Return the (x, y) coordinate for the center point of the cell that contains the specified text.  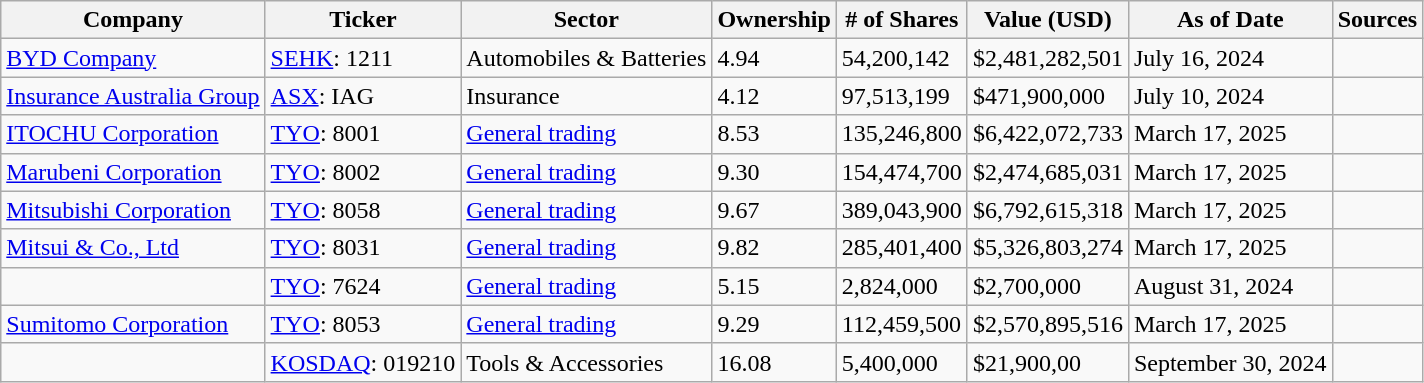
TYO: 8058 (363, 210)
Insurance (586, 96)
Company (133, 20)
389,043,900 (902, 210)
August 31, 2024 (1230, 286)
112,459,500 (902, 324)
BYD Company (133, 58)
July 10, 2024 (1230, 96)
SEHK: 1211 (363, 58)
135,246,800 (902, 134)
285,401,400 (902, 248)
KOSDAQ: 019210 (363, 362)
Mitsui & Co., Ltd (133, 248)
4.94 (774, 58)
97,513,199 (902, 96)
As of Date (1230, 20)
Ticker (363, 20)
Sources (1378, 20)
TYO: 8002 (363, 172)
TYO: 8001 (363, 134)
9.82 (774, 248)
TYO: 8031 (363, 248)
9.30 (774, 172)
TYO: 8053 (363, 324)
9.29 (774, 324)
$2,481,282,501 (1048, 58)
Sector (586, 20)
Tools & Accessories (586, 362)
Sumitomo Corporation (133, 324)
$2,570,895,516 (1048, 324)
16.08 (774, 362)
Ownership (774, 20)
September 30, 2024 (1230, 362)
TYO: 7624 (363, 286)
$6,792,615,318 (1048, 210)
9.67 (774, 210)
$21,900,00 (1048, 362)
154,474,700 (902, 172)
Mitsubishi Corporation (133, 210)
Marubeni Corporation (133, 172)
$471,900,000 (1048, 96)
$2,474,685,031 (1048, 172)
5.15 (774, 286)
ASX: IAG (363, 96)
2,824,000 (902, 286)
54,200,142 (902, 58)
Insurance Australia Group (133, 96)
4.12 (774, 96)
# of Shares (902, 20)
$6,422,072,733 (1048, 134)
July 16, 2024 (1230, 58)
Value (USD) (1048, 20)
$5,326,803,274 (1048, 248)
Automobiles & Batteries (586, 58)
8.53 (774, 134)
5,400,000 (902, 362)
ITOCHU Corporation (133, 134)
$2,700,000 (1048, 286)
